Return the [X, Y] coordinate for the center point of the cell that contains the specified text.  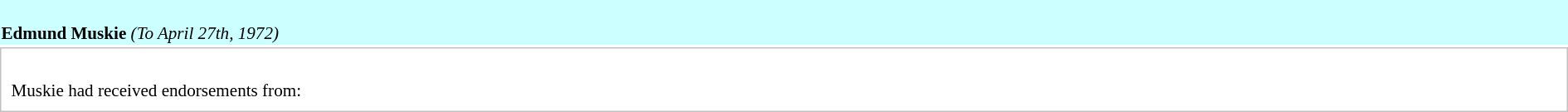
Muskie had received endorsements from: [784, 80]
Edmund Muskie (To April 27th, 1972) [784, 22]
